Identify which cell holds the provided text, then report its [X, Y] central coordinate. 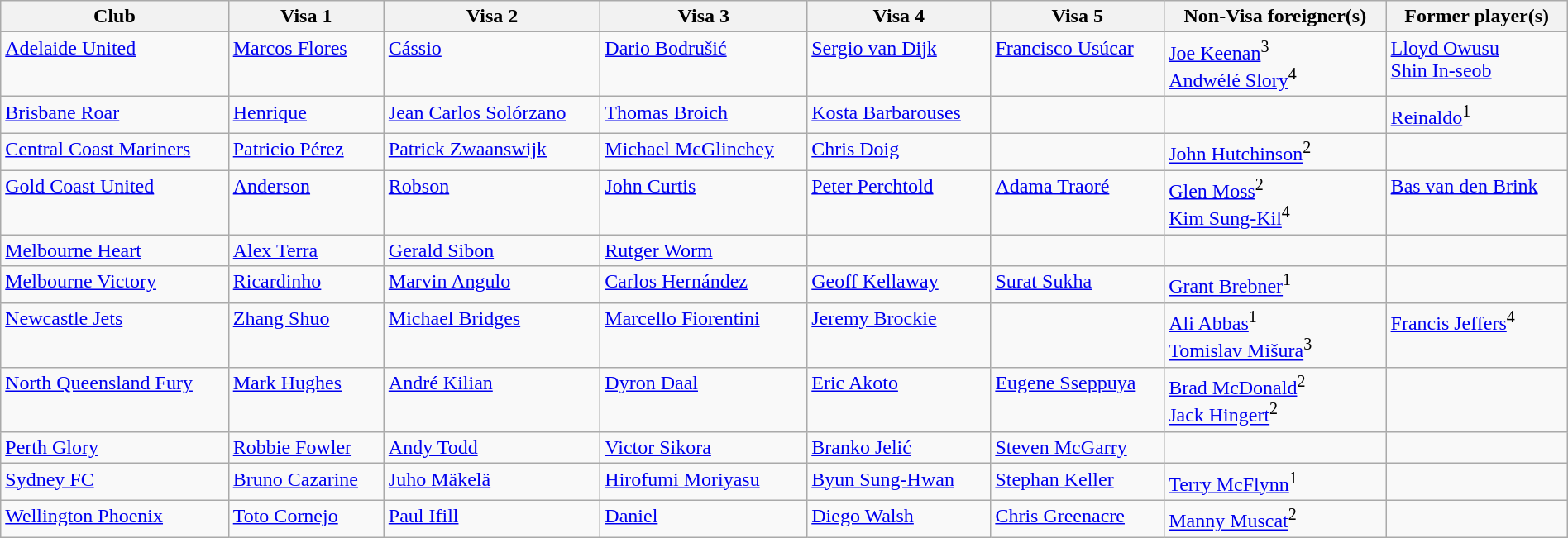
Marcos Flores [306, 64]
Mark Hughes [306, 400]
Patricio Pérez [306, 152]
Henrique [306, 116]
Bruno Cazarine [306, 483]
Peter Perchtold [899, 202]
John Curtis [704, 202]
John Hutchinson2 [1275, 152]
North Queensland Fury [114, 400]
Jean Carlos Solórzano [492, 116]
Ricardinho [306, 284]
Visa 3 [704, 17]
Carlos Hernández [704, 284]
Gerald Sibon [492, 250]
Wellington Phoenix [114, 519]
Stephan Keller [1078, 483]
Lloyd Owusu Shin In-seob [1477, 64]
Adama Traoré [1078, 202]
Paul Ifill [492, 519]
Thomas Broich [704, 116]
Terry McFlynn1 [1275, 483]
Non-Visa foreigner(s) [1275, 17]
Gold Coast United [114, 202]
Brad McDonald2 Jack Hingert2 [1275, 400]
Chris Greenacre [1078, 519]
Anderson [306, 202]
Surat Sukha [1078, 284]
Melbourne Heart [114, 250]
Glen Moss2 Kim Sung-Kil4 [1275, 202]
Rutger Worm [704, 250]
Visa 4 [899, 17]
Manny Muscat2 [1275, 519]
Jeremy Brockie [899, 336]
André Kilian [492, 400]
Michael McGlinchey [704, 152]
Former player(s) [1477, 17]
Zhang Shuo [306, 336]
Juho Mäkelä [492, 483]
Michael Bridges [492, 336]
Byun Sung-Hwan [899, 483]
Dario Bodrušić [704, 64]
Visa 5 [1078, 17]
Branko Jelić [899, 448]
Ali Abbas1 Tomislav Mišura3 [1275, 336]
Patrick Zwaanswijk [492, 152]
Steven McGarry [1078, 448]
Daniel [704, 519]
Robson [492, 202]
Marcello Fiorentini [704, 336]
Hirofumi Moriyasu [704, 483]
Melbourne Victory [114, 284]
Visa 2 [492, 17]
Alex Terra [306, 250]
Victor Sikora [704, 448]
Robbie Fowler [306, 448]
Kosta Barbarouses [899, 116]
Eugene Sseppuya [1078, 400]
Cássio [492, 64]
Diego Walsh [899, 519]
Sydney FC [114, 483]
Reinaldo1 [1477, 116]
Club [114, 17]
Eric Akoto [899, 400]
Central Coast Mariners [114, 152]
Toto Cornejo [306, 519]
Brisbane Roar [114, 116]
Bas van den Brink [1477, 202]
Newcastle Jets [114, 336]
Grant Brebner1 [1275, 284]
Dyron Daal [704, 400]
Adelaide United [114, 64]
Visa 1 [306, 17]
Andy Todd [492, 448]
Marvin Angulo [492, 284]
Joe Keenan3 Andwélé Slory4 [1275, 64]
Chris Doig [899, 152]
Sergio van Dijk [899, 64]
Francis Jeffers4 [1477, 336]
Perth Glory [114, 448]
Francisco Usúcar [1078, 64]
Geoff Kellaway [899, 284]
